Extract the [x, y] coordinate from the center of the cell holding the provided text.  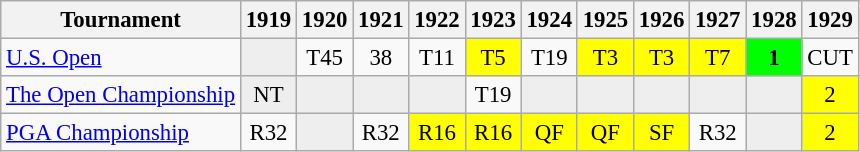
CUT [830, 58]
1925 [605, 20]
1927 [718, 20]
SF [661, 133]
T11 [437, 58]
1929 [830, 20]
T7 [718, 58]
1919 [268, 20]
1926 [661, 20]
PGA Championship [121, 133]
T5 [493, 58]
The Open Championship [121, 95]
Tournament [121, 20]
1923 [493, 20]
T45 [325, 58]
1922 [437, 20]
1 [774, 58]
1921 [381, 20]
NT [268, 95]
1920 [325, 20]
U.S. Open [121, 58]
1928 [774, 20]
1924 [549, 20]
38 [381, 58]
